Return the [X, Y] coordinate for the center point of the cell that contains the specified text.  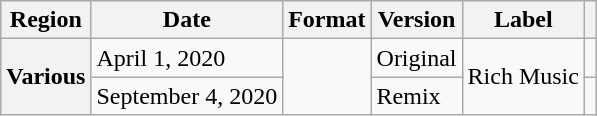
Date [187, 20]
Format [327, 20]
Label [523, 20]
Region [46, 20]
Version [416, 20]
Original [416, 58]
April 1, 2020 [187, 58]
September 4, 2020 [187, 96]
Remix [416, 96]
Various [46, 77]
Rich Music [523, 77]
